Pinpoint the cell where the given text exists, returning its (x, y) midpoint coordinate. 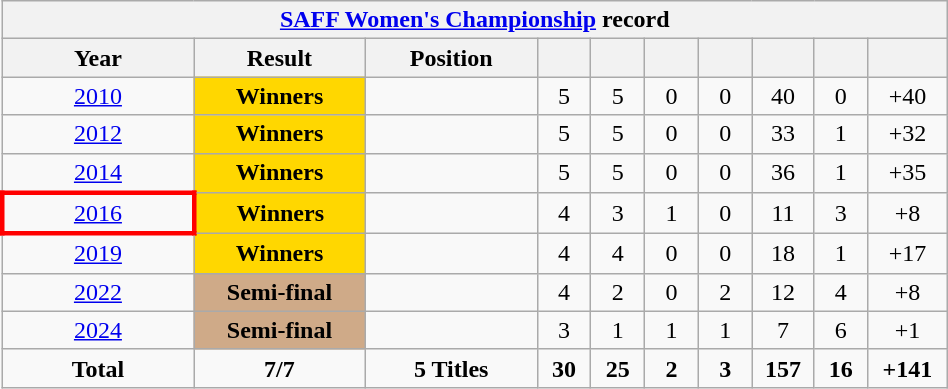
2012 (98, 134)
2019 (98, 254)
5 Titles (451, 368)
7/7 (280, 368)
Result (280, 58)
2016 (98, 214)
+40 (908, 96)
Year (98, 58)
16 (841, 368)
30 (564, 368)
40 (783, 96)
+17 (908, 254)
+1 (908, 330)
36 (783, 173)
2014 (98, 173)
2010 (98, 96)
Position (451, 58)
2024 (98, 330)
+32 (908, 134)
Total (98, 368)
+35 (908, 173)
18 (783, 254)
25 (618, 368)
11 (783, 214)
12 (783, 292)
157 (783, 368)
33 (783, 134)
7 (783, 330)
6 (841, 330)
2022 (98, 292)
+141 (908, 368)
SAFF Women's Championship record (474, 20)
